Pinpoint the cell where the given text exists, returning its [x, y] midpoint coordinate. 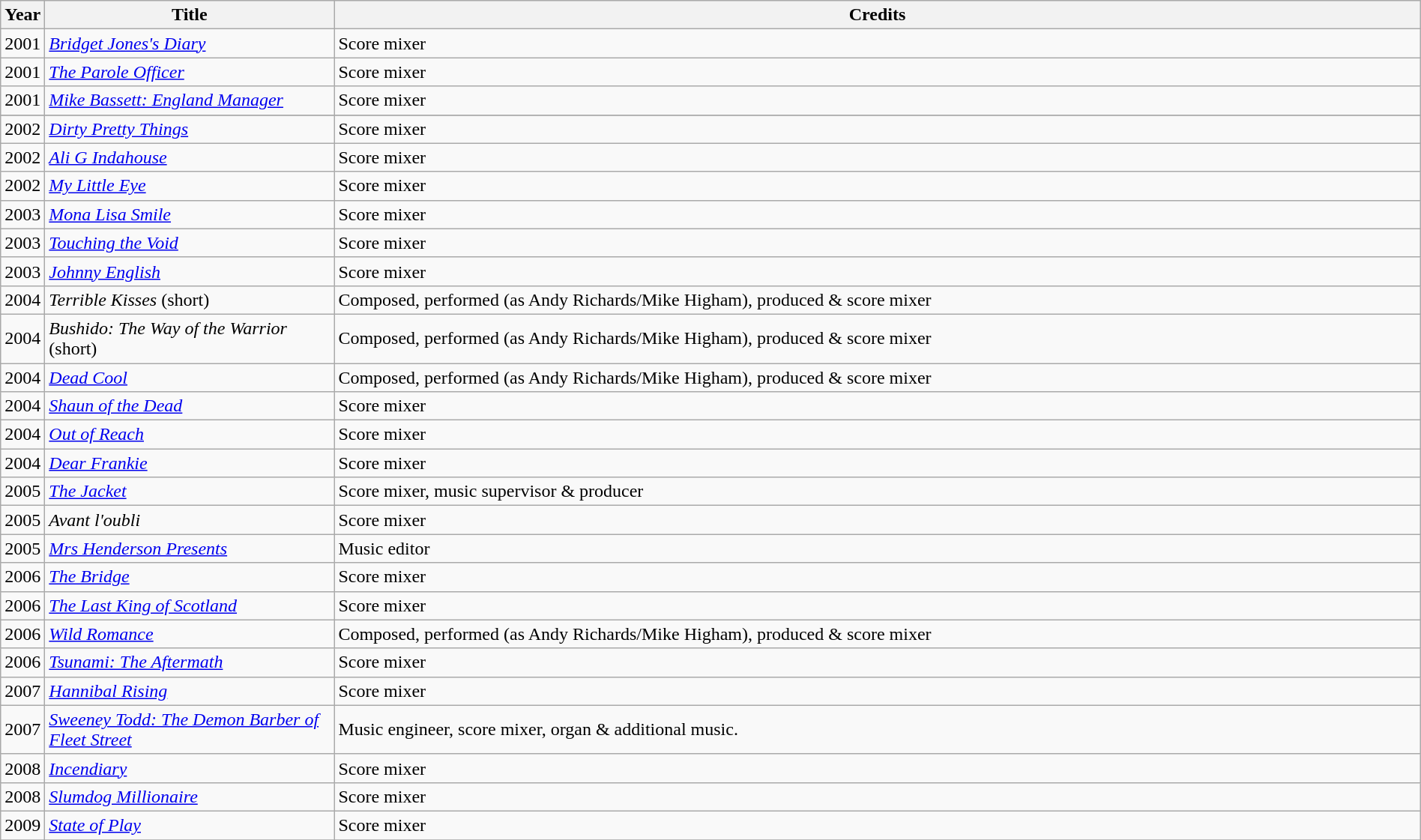
Out of Reach [190, 435]
Dear Frankie [190, 463]
Bushido: The Way of the Warrior (short) [190, 339]
Year [22, 15]
Terrible Kisses (short) [190, 300]
Avant l'oubli [190, 520]
Shaun of the Dead [190, 406]
Score mixer, music supervisor & producer [877, 492]
Music engineer, score mixer, organ & additional music. [877, 730]
Incendiary [190, 768]
Music editor [877, 549]
Credits [877, 15]
Sweeney Todd: The Demon Barber of Fleet Street [190, 730]
Touching the Void [190, 243]
Mrs Henderson Presents [190, 549]
Slumdog Millionaire [190, 797]
The Parole Officer [190, 72]
Mike Bassett: England Manager [190, 100]
My Little Eye [190, 186]
State of Play [190, 825]
Bridget Jones's Diary [190, 43]
Tsunami: The Aftermath [190, 662]
Mona Lisa Smile [190, 214]
Title [190, 15]
Wild Romance [190, 634]
The Jacket [190, 492]
Hannibal Rising [190, 691]
Johnny English [190, 271]
Dead Cool [190, 377]
2009 [22, 825]
The Last King of Scotland [190, 605]
Ali G Indahouse [190, 157]
Dirty Pretty Things [190, 129]
The Bridge [190, 577]
